Determine the (x, y) coordinate at the center of the cell enclosing the given text.  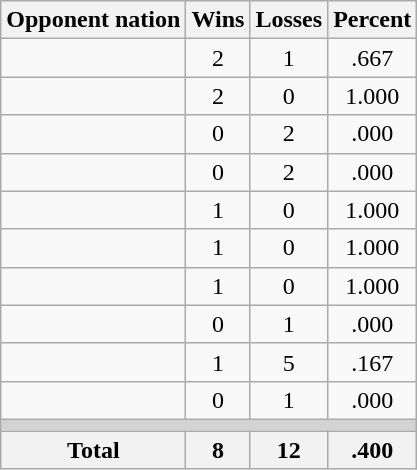
Losses (289, 20)
Opponent nation (94, 20)
.167 (372, 362)
Percent (372, 20)
5 (289, 362)
.400 (372, 449)
8 (218, 449)
12 (289, 449)
Wins (218, 20)
Total (94, 449)
.667 (372, 58)
